Identify which cell holds the provided text, then report its (x, y) central coordinate. 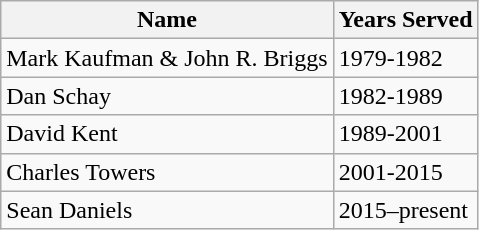
2015–present (406, 210)
David Kent (167, 134)
1979-1982 (406, 58)
Years Served (406, 20)
1982-1989 (406, 96)
Charles Towers (167, 172)
Dan Schay (167, 96)
Name (167, 20)
2001-2015 (406, 172)
Sean Daniels (167, 210)
1989-2001 (406, 134)
Mark Kaufman & John R. Briggs (167, 58)
